Identify which cell holds the provided text, then report its [x, y] central coordinate. 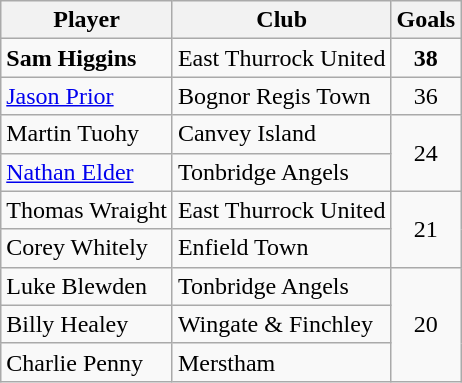
21 [426, 229]
Bognor Regis Town [282, 96]
Corey Whitely [87, 248]
Enfield Town [282, 248]
36 [426, 96]
Club [282, 20]
Player [87, 20]
Martin Tuohy [87, 134]
24 [426, 153]
Wingate & Finchley [282, 324]
Canvey Island [282, 134]
Charlie Penny [87, 362]
38 [426, 58]
Nathan Elder [87, 172]
20 [426, 324]
Jason Prior [87, 96]
Luke Blewden [87, 286]
Thomas Wraight [87, 210]
Goals [426, 20]
Billy Healey [87, 324]
Merstham [282, 362]
Sam Higgins [87, 58]
